Find where the given text appears and provide that cell's center as [x, y] coordinate. 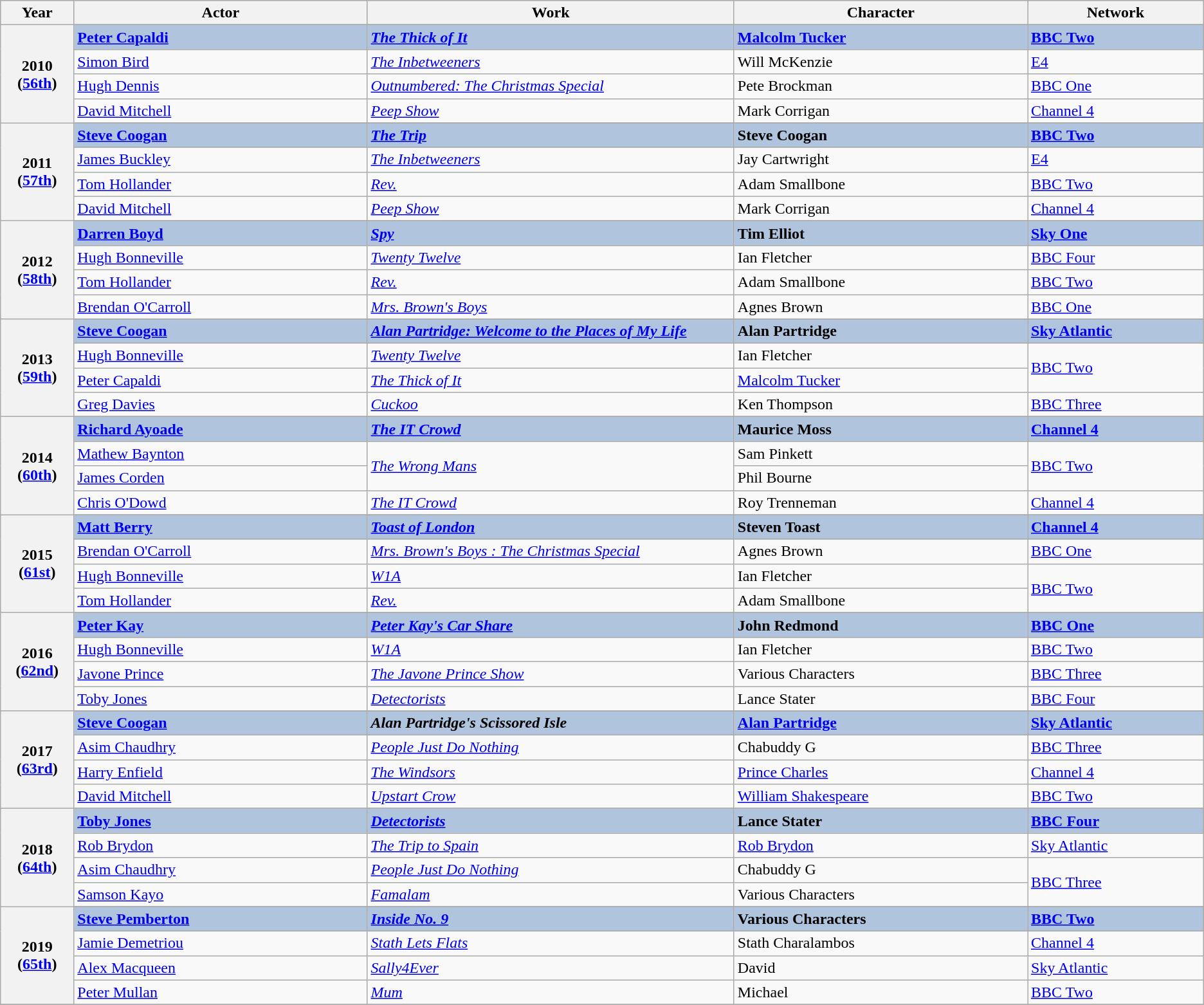
Network [1116, 13]
Sky One [1116, 233]
The Trip [551, 135]
2013 (59th) [37, 368]
The Windsors [551, 772]
Mum [551, 992]
Mathew Baynton [221, 454]
Alan Partridge: Welcome to the Places of My Life [551, 331]
Sally4Ever [551, 968]
John Redmond [880, 625]
2018 (64th) [37, 858]
Inside No. 9 [551, 919]
Outnumbered: The Christmas Special [551, 86]
Maurice Moss [880, 429]
Tim Elliot [880, 233]
2014 (60th) [37, 466]
Sam Pinkett [880, 454]
Character [880, 13]
Year [37, 13]
Samson Kayo [221, 894]
Steven Toast [880, 527]
Javone Prince [221, 674]
Toast of London [551, 527]
Matt Berry [221, 527]
William Shakespeare [880, 797]
Spy [551, 233]
Peter Kay's Car Share [551, 625]
Harry Enfield [221, 772]
Ken Thompson [880, 405]
David [880, 968]
Phil Bourne [880, 478]
Steve Pemberton [221, 919]
2011 (57th) [37, 172]
Darren Boyd [221, 233]
Upstart Crow [551, 797]
Work [551, 13]
The Javone Prince Show [551, 674]
2019 (65th) [37, 955]
Richard Ayoade [221, 429]
Mrs. Brown's Boys [551, 307]
Pete Brockman [880, 86]
Alex Macqueen [221, 968]
Chris O'Dowd [221, 502]
Actor [221, 13]
Famalam [551, 894]
Hugh Dennis [221, 86]
Peter Kay [221, 625]
Greg Davies [221, 405]
The Wrong Mans [551, 466]
Stath Charalambos [880, 943]
Simon Bird [221, 62]
James Corden [221, 478]
Roy Trenneman [880, 502]
Will McKenzie [880, 62]
Stath Lets Flats [551, 943]
Alan Partridge's Scissored Isle [551, 723]
2016 (62nd) [37, 661]
Jamie Demetriou [221, 943]
Prince Charles [880, 772]
The Trip to Spain [551, 845]
Jay Cartwright [880, 160]
2015 (61st) [37, 564]
Mrs. Brown's Boys : The Christmas Special [551, 551]
2012 (58th) [37, 270]
James Buckley [221, 160]
Peter Mullan [221, 992]
2017 (63rd) [37, 760]
Michael [880, 992]
2010 (56th) [37, 74]
Cuckoo [551, 405]
